Pinpoint the cell where the given text exists, returning its (X, Y) midpoint coordinate. 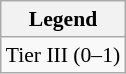
Tier III (0–1) (63, 55)
Legend (63, 19)
